Determine the (X, Y) coordinate at the center of the cell enclosing the given text.  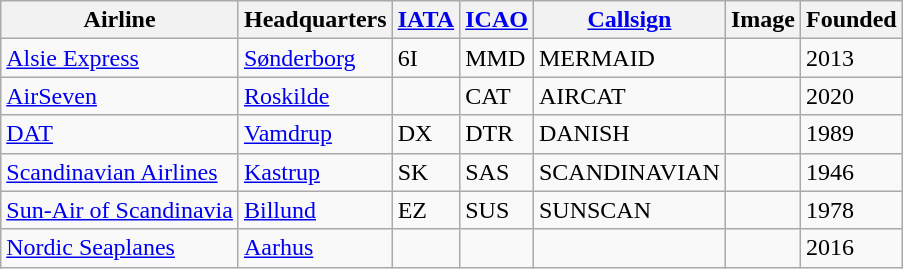
DANISH (629, 134)
1978 (851, 210)
2013 (851, 58)
SUS (497, 210)
SUNSCAN (629, 210)
SAS (497, 172)
Aarhus (315, 248)
Alsie Express (120, 58)
Callsign (629, 20)
EZ (426, 210)
DX (426, 134)
SK (426, 172)
ICAO (497, 20)
Founded (851, 20)
Kastrup (315, 172)
DTR (497, 134)
1946 (851, 172)
2020 (851, 96)
AIRCAT (629, 96)
Airline (120, 20)
Vamdrup (315, 134)
IATA (426, 20)
6I (426, 58)
Scandinavian Airlines (120, 172)
2016 (851, 248)
Sun-Air of Scandinavia (120, 210)
Headquarters (315, 20)
Image (762, 20)
Billund (315, 210)
Roskilde (315, 96)
MERMAID (629, 58)
MMD (497, 58)
Sønderborg (315, 58)
1989 (851, 134)
CAT (497, 96)
AirSeven (120, 96)
SCANDINAVIAN (629, 172)
DAT (120, 134)
Nordic Seaplanes (120, 248)
